Extract the (X, Y) coordinate from the center of the cell holding the provided text.  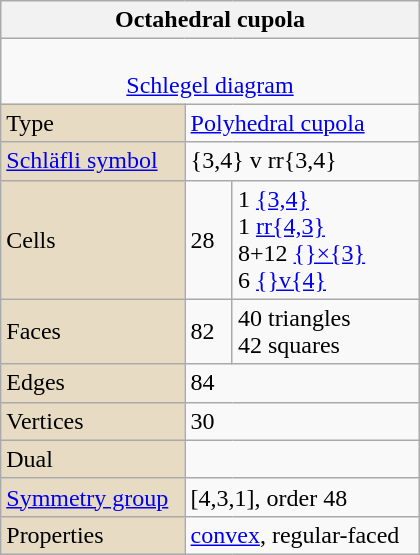
40 triangles42 squares (326, 332)
28 (208, 240)
Edges (93, 383)
30 (302, 421)
Cells (93, 240)
Type (93, 123)
Faces (93, 332)
convex, regular-faced (302, 535)
Dual (93, 459)
{3,4} v rr{3,4} (302, 161)
84 (302, 383)
Octahedral cupola (210, 20)
Schlegel diagram (210, 72)
Polyhedral cupola (302, 123)
Schläfli symbol (93, 161)
Vertices (93, 421)
82 (208, 332)
Properties (93, 535)
Symmetry group (93, 497)
1 {3,4} 1 rr{4,3} 8+12 {}×{3} 6 {}v{4} (326, 240)
[4,3,1], order 48 (302, 497)
